For the text-containing cell, return its midpoint in (x, y) coordinate format. 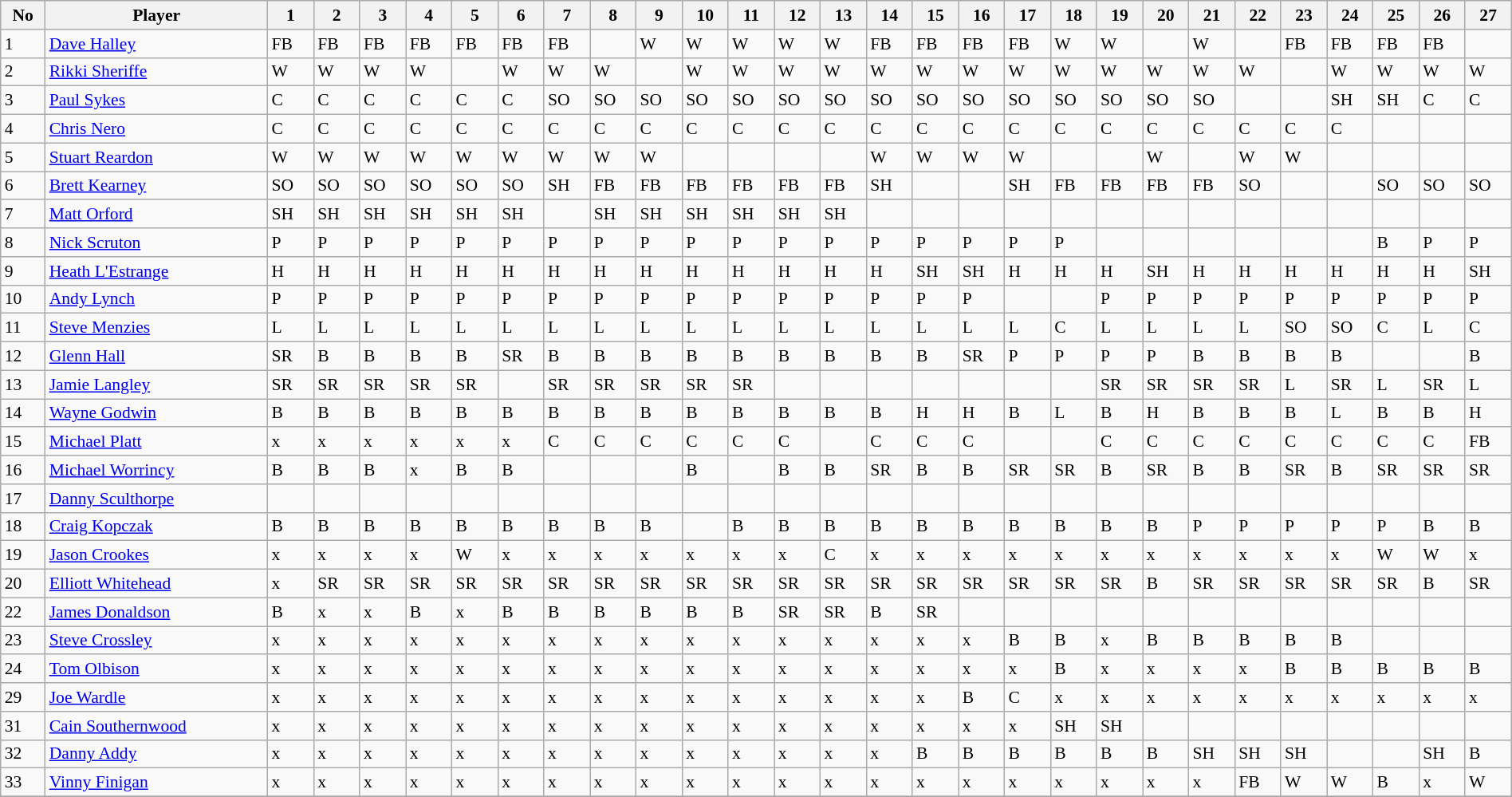
Stuart Reardon (156, 157)
Joe Wardle (156, 697)
Danny Addy (156, 754)
27 (1488, 15)
Craig Kopczak (156, 527)
33 (23, 783)
Vinny Finigan (156, 783)
25 (1396, 15)
Jason Crookes (156, 555)
32 (23, 754)
Rikki Sheriffe (156, 72)
Michael Platt (156, 442)
No (23, 15)
Elliott Whitehead (156, 584)
Andy Lynch (156, 299)
Steve Crossley (156, 641)
Danny Sculthorpe (156, 499)
Glenn Hall (156, 357)
Matt Orford (156, 215)
31 (23, 726)
Dave Halley (156, 44)
Player (156, 15)
Tom Olbison (156, 669)
Steve Menzies (156, 328)
29 (23, 697)
Nick Scruton (156, 243)
21 (1212, 15)
Paul Sykes (156, 101)
Chris Nero (156, 129)
Michael Worrincy (156, 470)
26 (1442, 15)
Wayne Godwin (156, 413)
Heath L'Estrange (156, 271)
Brett Kearney (156, 186)
Cain Southernwood (156, 726)
Jamie Langley (156, 385)
James Donaldson (156, 612)
